For the text-containing cell, return its midpoint in [X, Y] coordinate format. 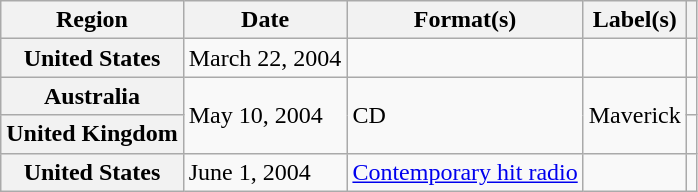
Maverick [634, 115]
United Kingdom [92, 134]
May 10, 2004 [265, 115]
CD [465, 115]
Contemporary hit radio [465, 172]
Label(s) [634, 20]
Australia [92, 96]
Format(s) [465, 20]
Region [92, 20]
March 22, 2004 [265, 58]
June 1, 2004 [265, 172]
Date [265, 20]
